Pinpoint the cell where the given text exists, returning its [X, Y] midpoint coordinate. 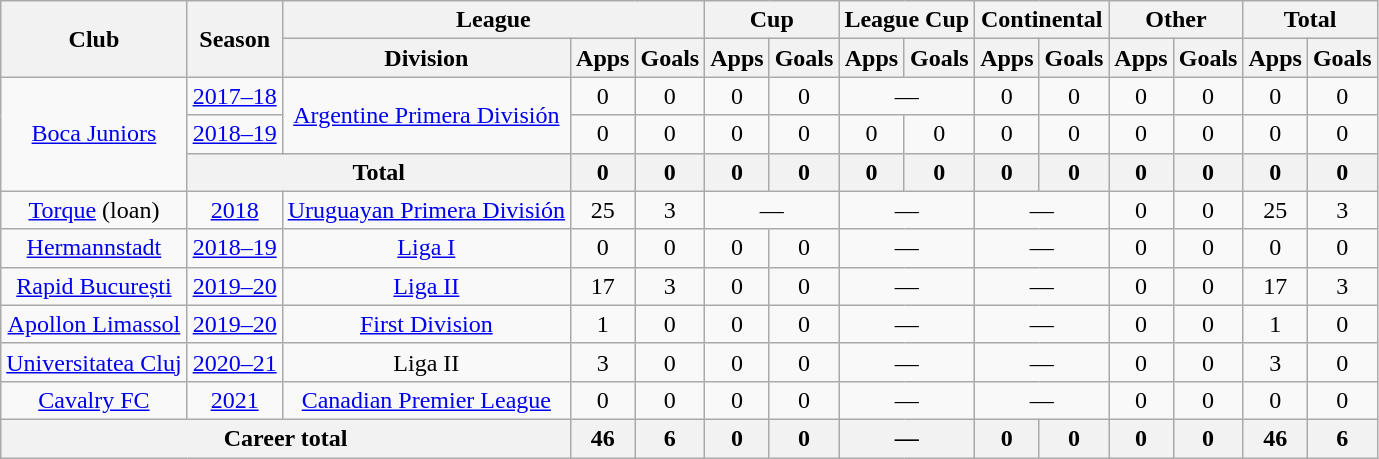
Cup [772, 20]
2020–21 [234, 362]
Division [426, 58]
First Division [426, 324]
2021 [234, 400]
Career total [286, 438]
Uruguayan Primera División [426, 210]
Universitatea Cluj [94, 362]
Club [94, 39]
2018 [234, 210]
Other [1176, 20]
Hermannstadt [94, 248]
2017–18 [234, 96]
Liga I [426, 248]
Season [234, 39]
Torque (loan) [94, 210]
Rapid București [94, 286]
Argentine Primera División [426, 115]
Cavalry FC [94, 400]
Boca Juniors [94, 134]
Canadian Premier League [426, 400]
Apollon Limassol [94, 324]
League [494, 20]
League Cup [907, 20]
Continental [1042, 20]
